Return (X, Y) of the center of cell containing provided text 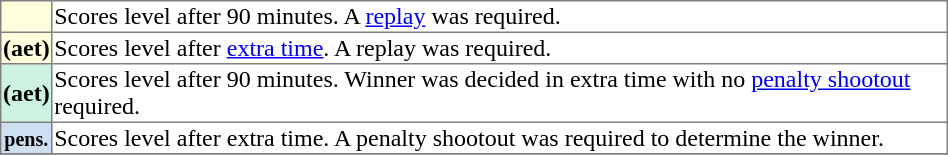
Scores level after 90 minutes. A replay was required. (500, 17)
Scores level after extra time. A replay was required. (500, 48)
pens. (26, 138)
Scores level after 90 minutes. Winner was decided in extra time with no penalty shootout required. (500, 93)
Scores level after extra time. A penalty shootout was required to determine the winner. (500, 138)
